Locate the cell with the specified text and output its [X, Y] center coordinate. 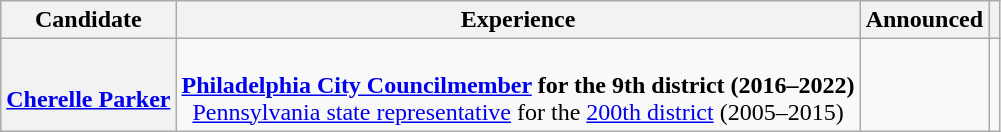
Candidate [88, 20]
Announced [924, 20]
Experience [518, 20]
Cherelle Parker [88, 85]
Philadelphia City Councilmember for the 9th district (2016–2022)Pennsylvania state representative for the 200th district (2005–2015) [518, 85]
